Detect which cell encompasses the target text, then output its [x, y] center coordinate. 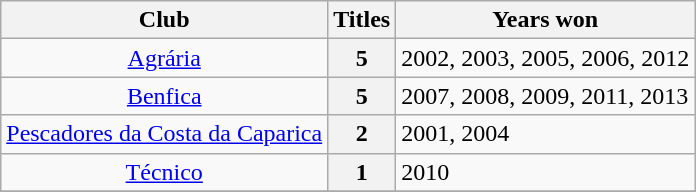
1 [362, 172]
Técnico [164, 172]
Club [164, 20]
Benfica [164, 96]
Titles [362, 20]
2002, 2003, 2005, 2006, 2012 [546, 58]
2001, 2004 [546, 134]
2 [362, 134]
Pescadores da Costa da Caparica [164, 134]
Years won [546, 20]
Agrária [164, 58]
2007, 2008, 2009, 2011, 2013 [546, 96]
2010 [546, 172]
